From the cell containing the given text, extract its center point as (X, Y) coordinate. 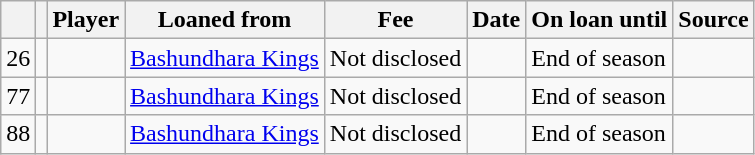
26 (18, 58)
77 (18, 96)
Date (496, 20)
Loaned from (225, 20)
88 (18, 134)
Source (714, 20)
Fee (395, 20)
Player (86, 20)
On loan until (600, 20)
